Find where the given text appears and provide that cell's center as [x, y] coordinate. 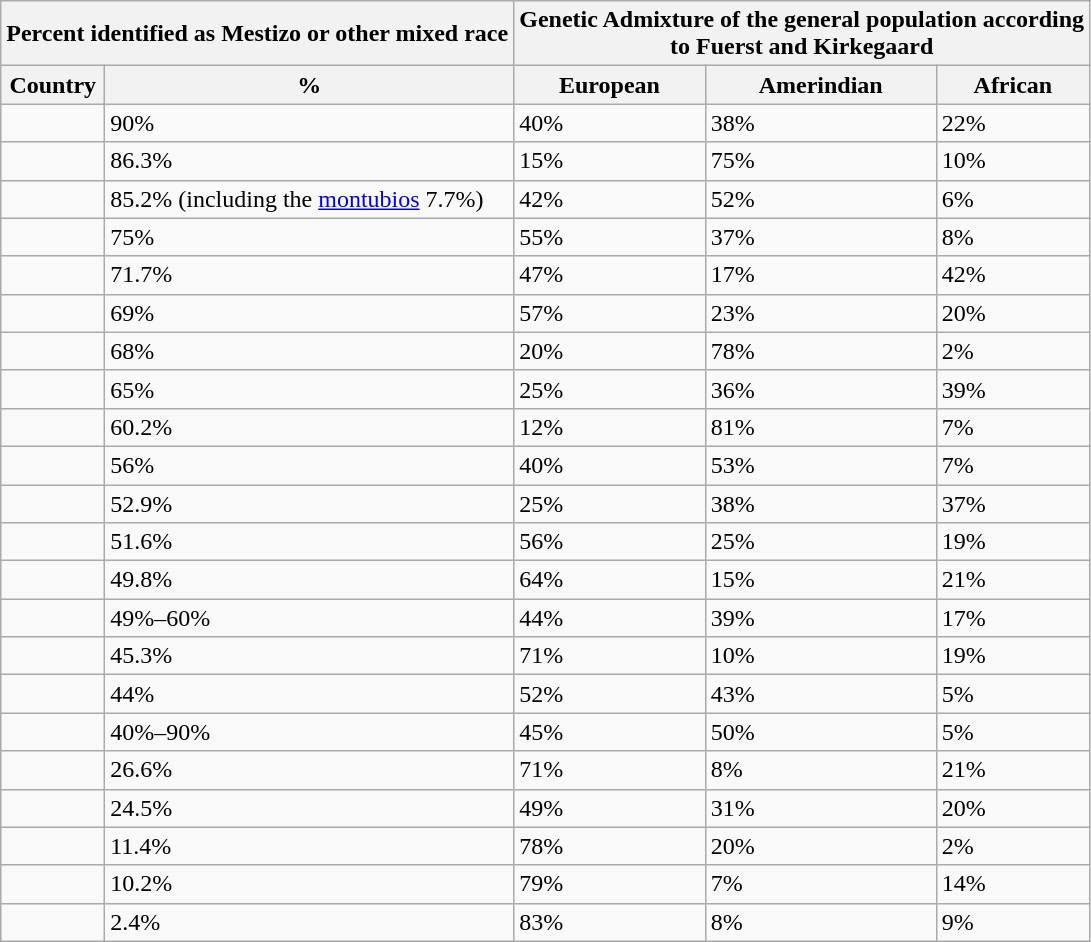
2.4% [310, 922]
European [610, 85]
55% [610, 237]
Country [53, 85]
83% [610, 922]
79% [610, 884]
9% [1012, 922]
24.5% [310, 808]
Percent identified as Mestizo or other mixed race [258, 34]
African [1012, 85]
Genetic Admixture of the general population accordingto Fuerst and Kirkegaard [802, 34]
69% [310, 313]
86.3% [310, 161]
49%–60% [310, 618]
14% [1012, 884]
6% [1012, 199]
43% [820, 694]
81% [820, 427]
71.7% [310, 275]
50% [820, 732]
% [310, 85]
68% [310, 351]
47% [610, 275]
23% [820, 313]
52.9% [310, 503]
26.6% [310, 770]
31% [820, 808]
65% [310, 389]
64% [610, 580]
22% [1012, 123]
Amerindian [820, 85]
53% [820, 465]
10.2% [310, 884]
40%–90% [310, 732]
49% [610, 808]
45.3% [310, 656]
85.2% (including the montubios 7.7%) [310, 199]
51.6% [310, 542]
60.2% [310, 427]
57% [610, 313]
11.4% [310, 846]
45% [610, 732]
12% [610, 427]
49.8% [310, 580]
90% [310, 123]
36% [820, 389]
